Identify which cell holds the provided text, then report its (x, y) central coordinate. 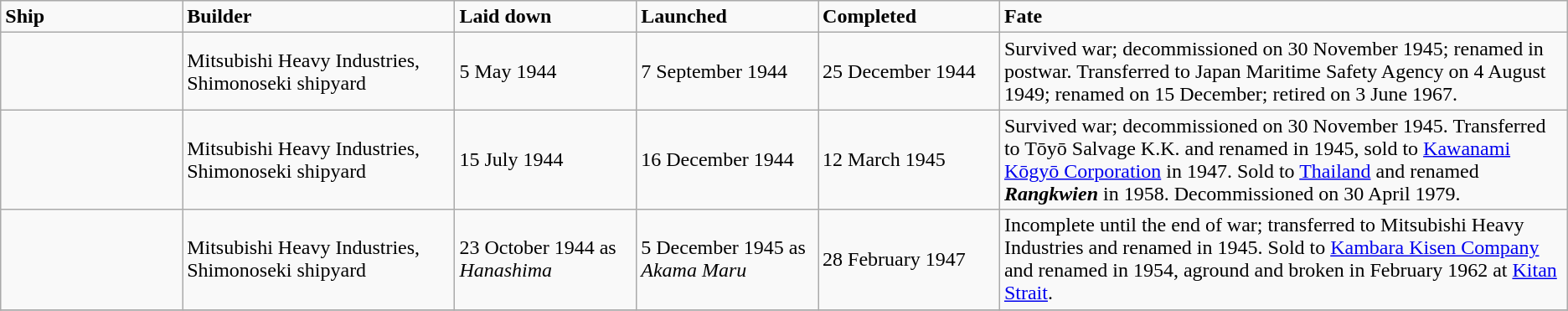
5 December 1945 as Akama Maru (727, 260)
16 December 1944 (727, 159)
12 March 1945 (910, 159)
15 July 1944 (546, 159)
Completed (910, 17)
25 December 1944 (910, 71)
7 September 1944 (727, 71)
Laid down (546, 17)
Launched (727, 17)
5 May 1944 (546, 71)
28 February 1947 (910, 260)
Fate (1283, 17)
Builder (318, 17)
Ship (92, 17)
23 October 1944 as Hanashima (546, 260)
